Provide the [x, y] coordinate of the cell's center where the given text is located.  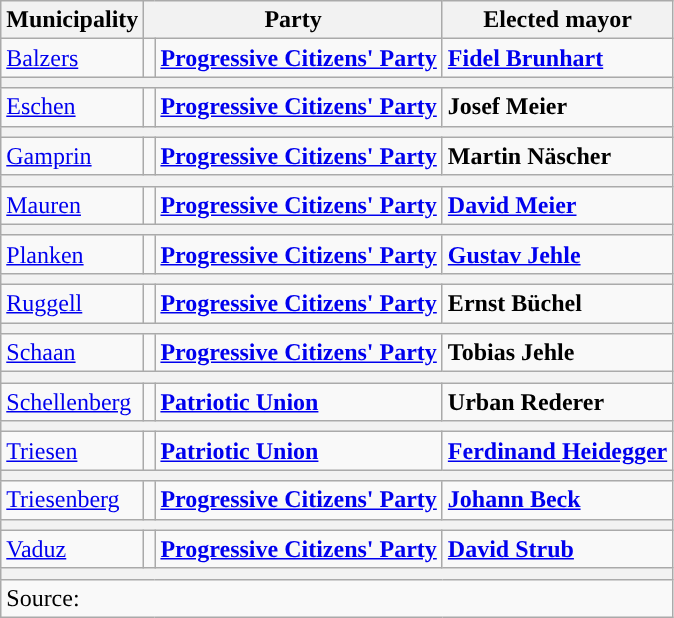
David Strub [557, 549]
Elected mayor [557, 20]
Fidel Brunhart [557, 58]
Mauren [72, 205]
Gamprin [72, 156]
Tobias Jehle [557, 353]
Gustav Jehle [557, 254]
Triesen [72, 451]
Balzers [72, 58]
Vaduz [72, 549]
Urban Rederer [557, 402]
Josef Meier [557, 107]
Schaan [72, 353]
Johann Beck [557, 500]
Source: [337, 598]
David Meier [557, 205]
Eschen [72, 107]
Triesenberg [72, 500]
Ernst Büchel [557, 303]
Ferdinand Heidegger [557, 451]
Party [293, 20]
Municipality [72, 20]
Planken [72, 254]
Schellenberg [72, 402]
Ruggell [72, 303]
Martin Näscher [557, 156]
